Search for the cell housing the specified text and yield its (X, Y) center coordinate. 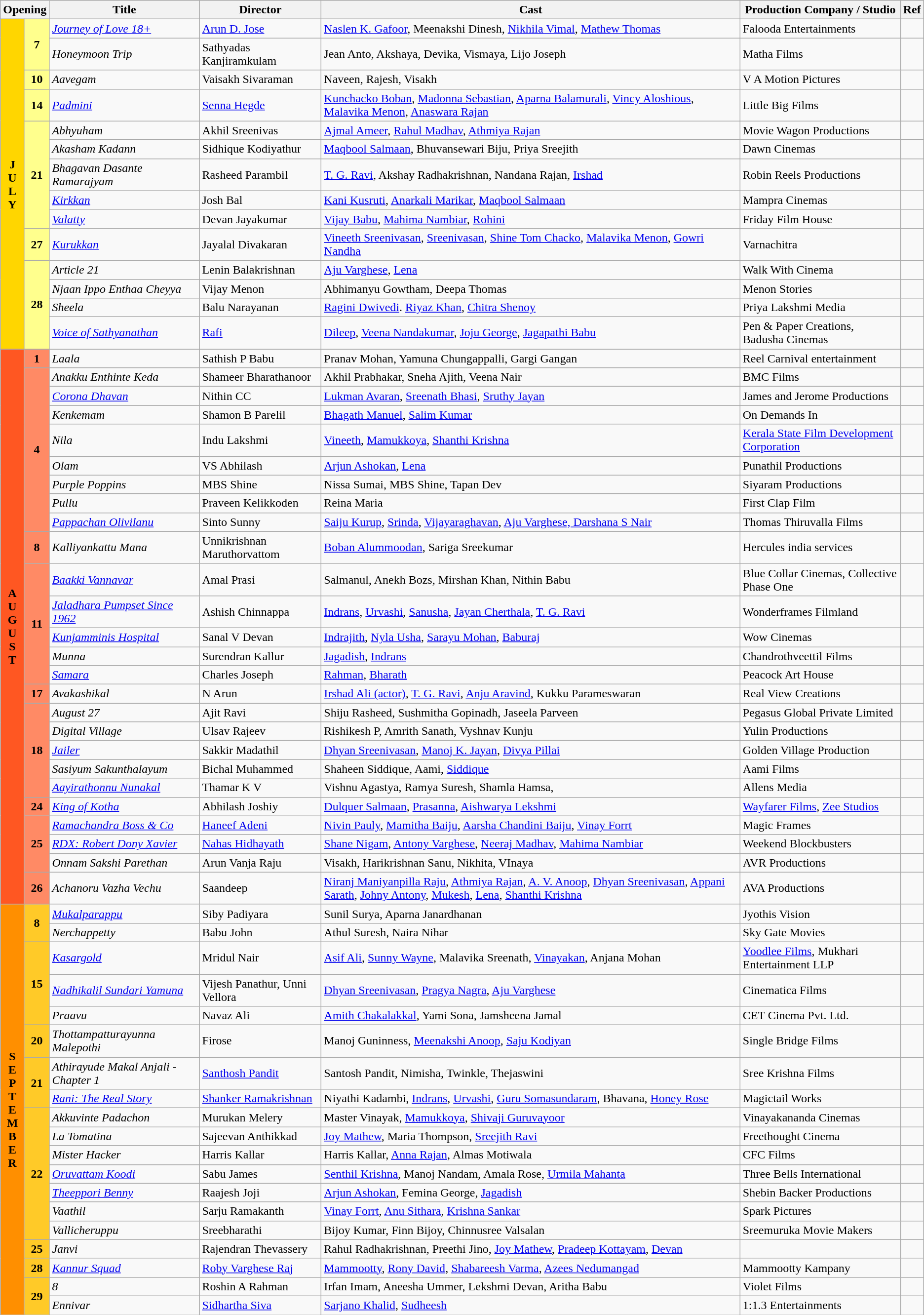
CFC Films (820, 1155)
Movie Wagon Productions (820, 130)
Nithin CC (261, 396)
Kasargold (124, 958)
Naveen, Rajesh, Visakh (531, 80)
Vijay Menon (261, 289)
Santhosh Pandit (261, 1074)
Wayfarer Films, Zee Studios (820, 806)
Jaladhara Pumpset Since 1962 (124, 611)
Bhagavan Dasante Ramarajyam (124, 175)
Roby Varghese Raj (261, 1268)
Rahul Radhakrishnan, Preethi Jino, Joy Mathew, Pradeep Kottayam, Devan (531, 1249)
Nissa Sumai, MBS Shine, Tapan Dev (531, 484)
Aju Varghese, Lena (531, 270)
Sidhique Kodiyathur (261, 149)
Nahas Hidhayath (261, 844)
Vishnu Agastya, Ramya Suresh, Shamla Hamsa, (531, 788)
Saandeep (261, 888)
Thomas Thiruvalla Films (820, 522)
Amal Prasi (261, 580)
Arun Vanja Raju (261, 863)
On Demands In (820, 415)
Shebin Backer Productions (820, 1193)
Shanker Ramakrishnan (261, 1099)
Praavu (124, 1016)
Rishikesh P, Amrith Sanath, Vyshnav Kunju (531, 731)
Janvi (124, 1249)
Voice of Sathyanathan (124, 333)
Corona Dhavan (124, 396)
Vineeth Sreenivasan, Sreenivasan, Shine Tom Chacko, Malavika Menon, Gowri Nandha (531, 244)
Sree Krishna Films (820, 1074)
T. G. Ravi, Akshay Radhakrishnan, Nandana Rajan, Irshad (531, 175)
Kenkemam (124, 415)
Boban Alummoodan, Sariga Sreekumar (531, 547)
JULY (13, 184)
Pegasus Global Private Limited (820, 713)
Irfan Imam, Aneesha Ummer, Lekshmi Devan, Aritha Babu (531, 1286)
Ajmal Ameer, Rahul Madhav, Athmiya Rajan (531, 130)
Praveen Kelikkoden (261, 503)
Maqbool Salmaan, Bhuvansewari Biju, Priya Sreejith (531, 149)
Valatty (124, 219)
Saiju Kurup, Srinda, Vijayaraghavan, Aju Varghese, Darshana S Nair (531, 522)
Dulquer Salmaan, Prasanna, Aishwarya Lekshmi (531, 806)
Wow Cinemas (820, 637)
Robin Reels Productions (820, 175)
James and Jerome Productions (820, 396)
Ashish Chinnappa (261, 611)
Ulsav Rajeev (261, 731)
Cinematica Films (820, 990)
Sabu James (261, 1174)
Indu Lakshmi (261, 440)
Balu Narayanan (261, 308)
Allens Media (820, 788)
Sarjano Khalid, Sudheesh (531, 1305)
Nerchappetty (124, 932)
11 (37, 624)
Vallicheruppu (124, 1230)
Walk With Cinema (820, 270)
Vineeth, Mamukkoya, Shanthi Krishna (531, 440)
Sunil Surya, Aparna Janardhanan (531, 914)
Varnachitra (820, 244)
Pullu (124, 503)
Olam (124, 466)
Sakkir Madathil (261, 750)
7 (37, 44)
Asif Ali, Sunny Wayne, Malavika Sreenath, Vinayakan, Anjana Mohan (531, 958)
Jyothis Vision (820, 914)
Abhimanyu Gowtham, Deepa Thomas (531, 289)
Arjun Ashokan, Lena (531, 466)
Mukalparappu (124, 914)
Ramachandra Boss & Co (124, 825)
Title (124, 10)
Josh Bal (261, 200)
Arjun Ashokan, Femina George, Jagadish (531, 1193)
N Arun (261, 694)
Anakku Enthinte Keda (124, 377)
Raajesh Joji (261, 1193)
Vinay Forrt, Anu Sithara, Krishna Sankar (531, 1211)
Thamar K V (261, 788)
Babu John (261, 932)
Bichal Muhammed (261, 769)
Shiju Rasheed, Sushmitha Gopinadh, Jaseela Parveen (531, 713)
Aayirathonnu Nunakal (124, 788)
Manoj Guninness, Meenakshi Anoop, Saju Kodiyan (531, 1041)
Aami Films (820, 769)
Punathil Productions (820, 466)
Nila (124, 440)
First Clap Film (820, 503)
Haneef Adeni (261, 825)
La Tomatina (124, 1136)
CET Cinema Pvt. Ltd. (820, 1016)
Devan Jayakumar (261, 219)
Magic Frames (820, 825)
Article 21 (124, 270)
Laala (124, 359)
Thottampatturayunna Malepothi (124, 1041)
Little Big Films (820, 105)
Rani: The Real Story (124, 1099)
Achanoru Vazha Vechu (124, 888)
Reina Maria (531, 503)
Niranj Maniyanpilla Raju, Athmiya Rajan, A. V. Anoop, Dhyan Sreenivasan, Appani Sarath, Johny Antony, Mukesh, Lena, Shanthi Krishna (531, 888)
Wonderframes Filmland (820, 611)
Real View Creations (820, 694)
Ennivar (124, 1305)
Shaheen Siddique, Aami, Siddique (531, 769)
Roshin A Rahman (261, 1286)
Kani Kusruti, Anarkali Marikar, Maqbool Salmaan (531, 200)
Indrans, Urvashi, Sanusha, Jayan Cherthala, T. G. Ravi (531, 611)
Baakki Vannavar (124, 580)
Weekend Blockbusters (820, 844)
Lenin Balakrishnan (261, 270)
Sky Gate Movies (820, 932)
Oruvattam Koodi (124, 1174)
Salmanul, Anekh Bozs, Mirshan Khan, Nithin Babu (531, 580)
Arun D. Jose (261, 29)
Santosh Pandit, Nimisha, Twinkle, Thejaswini (531, 1074)
26 (37, 888)
Onnam Sakshi Parethan (124, 863)
Shameer Bharathanoor (261, 377)
Kunjamminis Hospital (124, 637)
Akkuvinte Padachon (124, 1117)
Spark Pictures (820, 1211)
Peacock Art House (820, 675)
Falooda Entertainments (820, 29)
Reel Carnival entertainment (820, 359)
Mister Hacker (124, 1155)
Rasheed Parambil (261, 175)
Ajit Ravi (261, 713)
Matha Films (820, 54)
Pen & Paper Creations, Badusha Cinemas (820, 333)
SEPTEMBER (13, 1109)
Rajendran Thevassery (261, 1249)
Chandrothveettil Films (820, 656)
Senna Hegde (261, 105)
27 (37, 244)
Opening (25, 10)
Siyaram Productions (820, 484)
Theeppori Benny (124, 1193)
Journey of Love 18+ (124, 29)
Harris Kallar (261, 1155)
Samara (124, 675)
MBS Shine (261, 484)
Firose (261, 1041)
18 (37, 750)
Niyathi Kadambi, Indrans, Urvashi, Guru Somasundaram, Bhavana, Honey Rose (531, 1099)
Shamon B Parelil (261, 415)
Kalliyankattu Mana (124, 547)
29 (37, 1296)
Sheela (124, 308)
1:1.3 Entertainments (820, 1305)
Senthil Krishna, Manoj Nandam, Amala Rose, Urmila Mahanta (531, 1174)
Vijesh Panathur, Unni Vellora (261, 990)
Athirayude Makal Anjali - Chapter 1 (124, 1074)
Ref (912, 10)
Jagadish, Indrans (531, 656)
Bhagath Manuel, Salim Kumar (531, 415)
Sathyadas Kanjiramkulam (261, 54)
Visakh, Harikrishnan Sanu, Nikhita, VInaya (531, 863)
Mampra Cinemas (820, 200)
4 (37, 450)
Master Vinayak, Mamukkoya, Shivaji Guruvayoor (531, 1117)
Mammootty Kampany (820, 1268)
Irshad Ali (actor), T. G. Ravi, Anju Aravind, Kukku Parameswaran (531, 694)
Avakashikal (124, 694)
Pappachan Olivilanu (124, 522)
Kerala State Film Development Corporation (820, 440)
Sarju Ramakanth (261, 1211)
AVR Productions (820, 863)
14 (37, 105)
Akhil Prabhakar, Sneha Ajith, Veena Nair (531, 377)
Vaathil (124, 1211)
Friday Film House (820, 219)
Yulin Productions (820, 731)
Amith Chakalakkal, Yami Sona, Jamsheena Jamal (531, 1016)
Magictail Works (820, 1099)
Vijay Babu, Mahima Nambiar, Rohini (531, 219)
Priya Lakshmi Media (820, 308)
Mammootty, Rony David, Shabareesh Varma, Azees Nedumangad (531, 1268)
Indrajith, Nyla Usha, Sarayu Mohan, Baburaj (531, 637)
Digital Village (124, 731)
Naslen K. Gafoor, Meenakshi Dinesh, Nikhila Vimal, Mathew Thomas (531, 29)
Dhyan Sreenivasan, Pragya Nagra, Aju Varghese (531, 990)
Sreebharathi (261, 1230)
August 27 (124, 713)
BMC Films (820, 377)
Harris Kallar, Anna Rajan, Almas Motiwala (531, 1155)
Menon Stories (820, 289)
Yoodlee Films, Mukhari Entertainment LLP (820, 958)
Sajeevan Anthikkad (261, 1136)
Rafi (261, 333)
Kannur Squad (124, 1268)
Sidhartha Siva (261, 1305)
Abhyuham (124, 130)
Sinto Sunny (261, 522)
AVA Productions (820, 888)
Padmini (124, 105)
Munna (124, 656)
22 (37, 1174)
Vinayakananda Cinemas (820, 1117)
Abhilash Joshiy (261, 806)
RDX: Robert Dony Xavier (124, 844)
Violet Films (820, 1286)
Hercules india services (820, 547)
Nadhikalil Sundari Yamuna (124, 990)
Three Bells International (820, 1174)
Lukman Avaran, Sreenath Bhasi, Sruthy Jayan (531, 396)
10 (37, 80)
Akasham Kadann (124, 149)
King of Kotha (124, 806)
Murukan Melery (261, 1117)
Rahman, Bharath (531, 675)
15 (37, 983)
Joy Mathew, Maria Thompson, Sreejith Ravi (531, 1136)
Mridul Nair (261, 958)
Sanal V Devan (261, 637)
Dawn Cinemas (820, 149)
Surendran Kallur (261, 656)
Production Company / Studio (820, 10)
Ragini Dwivedi. Riyaz Khan, Chitra Shenoy (531, 308)
Jailer (124, 750)
Honeymoon Trip (124, 54)
Shane Nigam, Antony Varghese, Neeraj Madhav, Mahima Nambiar (531, 844)
Freethought Cinema (820, 1136)
Unnikrishnan Maruthorvattom (261, 547)
Sasiyum Sakunthalayum (124, 769)
Akhil Sreenivas (261, 130)
Nivin Pauly, Mamitha Baiju, Aarsha Chandini Baiju, Vinay Forrt (531, 825)
Jean Anto, Akshaya, Devika, Vismaya, Lijo Joseph (531, 54)
Aavegam (124, 80)
24 (37, 806)
Njaan Ippo Enthaa Cheyya (124, 289)
Kirkkan (124, 200)
Dileep, Veena Nandakumar, Joju George, Jagapathi Babu (531, 333)
Athul Suresh, Naira Nihar (531, 932)
Purple Poppins (124, 484)
Kunchacko Boban, Madonna Sebastian, Aparna Balamurali, Vincy Aloshious, Malavika Menon, Anaswara Rajan (531, 105)
Vaisakh Sivaraman (261, 80)
Siby Padiyara (261, 914)
Bijoy Kumar, Finn Bijoy, Chinnusree Valsalan (531, 1230)
Sathish P Babu (261, 359)
Blue Collar Cinemas, Collective Phase One (820, 580)
Jayalal Divakaran (261, 244)
20 (37, 1041)
Charles Joseph (261, 675)
Navaz Ali (261, 1016)
VS Abhilash (261, 466)
V A Motion Pictures (820, 80)
Kurukkan (124, 244)
Pranav Mohan, Yamuna Chungappalli, Gargi Gangan (531, 359)
AUGUST (13, 627)
Dhyan Sreenivasan, Manoj K. Jayan, Divya Pillai (531, 750)
Cast (531, 10)
17 (37, 694)
1 (37, 359)
Director (261, 10)
Sreemuruka Movie Makers (820, 1230)
Golden Village Production (820, 750)
Single Bridge Films (820, 1041)
